Search for the cell housing the specified text and yield its [X, Y] center coordinate. 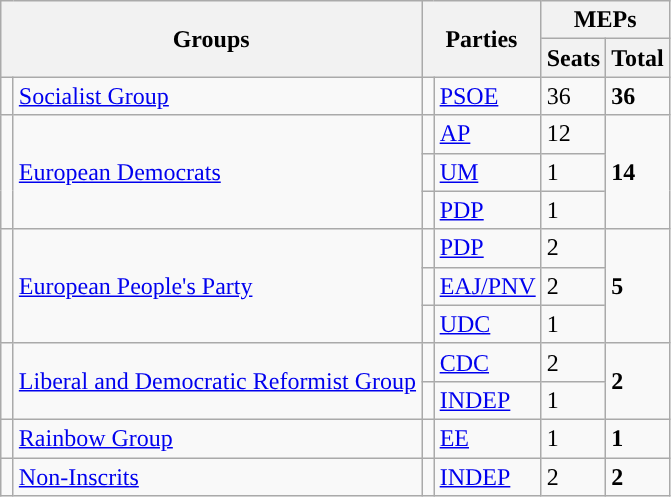
CDC [488, 362]
Rainbow Group [217, 438]
EAJ/PNV [488, 286]
Parties [482, 39]
Socialist Group [217, 96]
European Democrats [217, 172]
Seats [573, 58]
Total [638, 58]
MEPs [605, 20]
Groups [212, 39]
12 [573, 134]
UM [488, 172]
14 [638, 172]
Non-Inscrits [217, 477]
EE [488, 438]
5 [638, 286]
European People's Party [217, 286]
PSOE [488, 96]
UDC [488, 324]
AP [488, 134]
Liberal and Democratic Reformist Group [217, 381]
